Detect which cell encompasses the target text, then output its [X, Y] center coordinate. 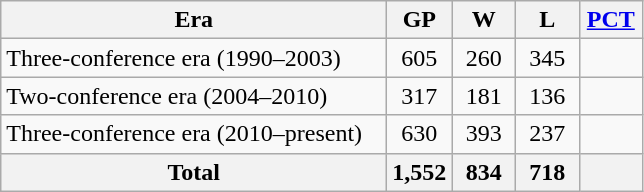
237 [547, 134]
Two-conference era (2004–2010) [194, 96]
Three-conference era (1990–2003) [194, 58]
Three-conference era (2010–present) [194, 134]
393 [484, 134]
317 [420, 96]
181 [484, 96]
136 [547, 96]
1,552 [420, 172]
345 [547, 58]
PCT [611, 20]
605 [420, 58]
W [484, 20]
260 [484, 58]
630 [420, 134]
GP [420, 20]
Total [194, 172]
L [547, 20]
718 [547, 172]
834 [484, 172]
Era [194, 20]
